Determine the (X, Y) coordinate at the center of the cell enclosing the given text.  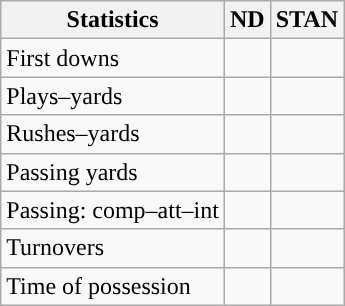
Plays–yards (113, 96)
Passing yards (113, 172)
First downs (113, 58)
STAN (306, 20)
Time of possession (113, 286)
ND (247, 20)
Passing: comp–att–int (113, 210)
Statistics (113, 20)
Rushes–yards (113, 134)
Turnovers (113, 248)
